Pinpoint the cell where the given text exists, returning its (X, Y) midpoint coordinate. 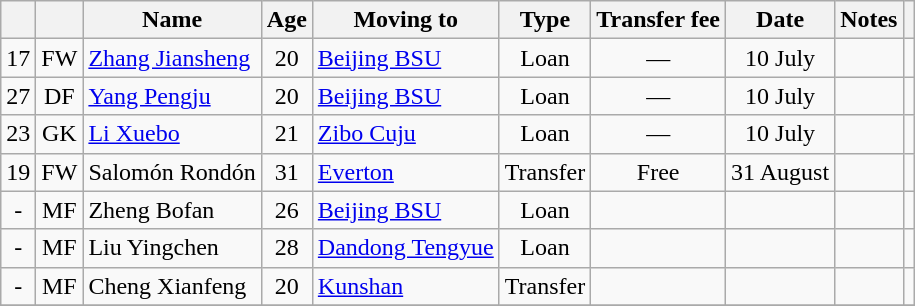
Zhang Jiansheng (172, 58)
19 (18, 172)
28 (286, 248)
Li Xuebo (172, 134)
Name (172, 20)
17 (18, 58)
Liu Yingchen (172, 248)
31 (286, 172)
Cheng Xianfeng (172, 286)
Dandong Tengyue (406, 248)
GK (60, 134)
31 August (780, 172)
DF (60, 96)
Date (780, 20)
Zibo Cuju (406, 134)
Moving to (406, 20)
Kunshan (406, 286)
Everton (406, 172)
Free (658, 172)
Zheng Bofan (172, 210)
Type (545, 20)
27 (18, 96)
Yang Pengju (172, 96)
Notes (869, 20)
Salomón Rondón (172, 172)
Age (286, 20)
23 (18, 134)
26 (286, 210)
Transfer fee (658, 20)
21 (286, 134)
